Detect which cell encompasses the target text, then output its (x, y) center coordinate. 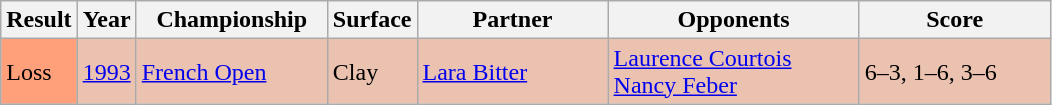
Championship (232, 20)
Laurence Courtois Nancy Feber (734, 72)
Surface (372, 20)
Result (39, 20)
Clay (372, 72)
Partner (512, 20)
French Open (232, 72)
Opponents (734, 20)
1993 (106, 72)
Year (106, 20)
Score (954, 20)
Loss (39, 72)
6–3, 1–6, 3–6 (954, 72)
Lara Bitter (512, 72)
